Identify which cell holds the provided text, then report its (x, y) central coordinate. 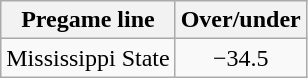
Pregame line (88, 20)
−34.5 (240, 58)
Mississippi State (88, 58)
Over/under (240, 20)
